Output the [X, Y] coordinate of the center of the cell containing the given text.  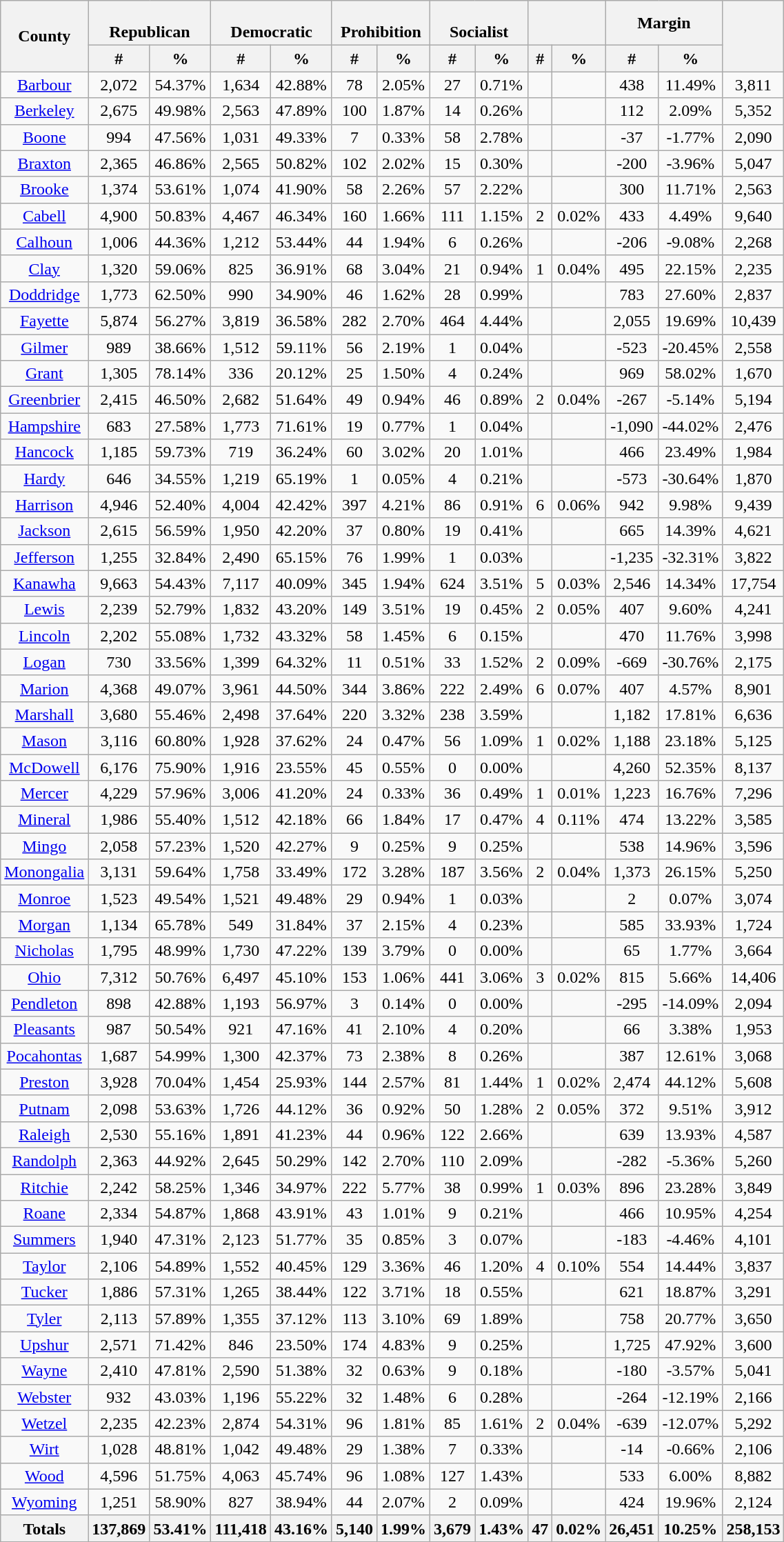
1,521 [241, 899]
43 [354, 1214]
142 [354, 1161]
102 [354, 163]
Tucker [44, 1292]
0.80% [403, 531]
46.50% [181, 400]
Roane [44, 1214]
27 [452, 85]
1,758 [241, 872]
3,006 [241, 794]
994 [119, 137]
0.45% [502, 610]
1.44% [502, 1082]
28 [452, 294]
1,986 [119, 820]
1,523 [119, 899]
57.89% [181, 1319]
10.25% [691, 1528]
1,320 [119, 268]
1,374 [119, 190]
0.71% [502, 85]
47.92% [691, 1345]
1.77% [691, 951]
49 [354, 400]
-180 [632, 1371]
6,636 [753, 714]
2,474 [632, 1082]
49.98% [181, 111]
8,882 [753, 1476]
3,837 [753, 1266]
-669 [632, 662]
Pleasants [44, 1030]
-1,235 [632, 557]
9,640 [753, 216]
238 [452, 714]
4,241 [753, 610]
47 [541, 1528]
43.20% [301, 610]
5,041 [753, 1371]
397 [354, 505]
37.12% [301, 1319]
11.71% [691, 190]
-267 [632, 400]
1.38% [403, 1450]
56.27% [181, 321]
3.86% [403, 688]
1.48% [403, 1397]
Mineral [44, 820]
0.41% [502, 531]
2,242 [119, 1187]
Socialist [479, 23]
Monroe [44, 899]
621 [632, 1292]
825 [241, 268]
9,439 [753, 505]
111,418 [241, 1528]
2.10% [403, 1030]
-32.31% [691, 557]
1,006 [119, 242]
112 [632, 111]
38.94% [301, 1502]
57.23% [181, 846]
1,732 [241, 636]
4,587 [753, 1134]
Ritchie [44, 1187]
783 [632, 294]
3,998 [753, 636]
2,098 [119, 1108]
14,406 [753, 977]
1.89% [502, 1319]
8 [452, 1056]
Raleigh [44, 1134]
1,928 [241, 741]
1,219 [241, 479]
Margin [664, 23]
9.98% [691, 505]
55.22% [301, 1397]
Nicholas [44, 951]
17,754 [753, 583]
441 [452, 977]
2.07% [403, 1502]
-12.07% [691, 1423]
1.06% [403, 977]
Kanawha [44, 583]
36.58% [301, 321]
3,650 [753, 1319]
3.28% [403, 872]
18.87% [691, 1292]
Wetzel [44, 1423]
Putnam [44, 1108]
73 [354, 1056]
129 [354, 1266]
4,368 [119, 688]
111 [452, 216]
-1,090 [632, 426]
4,596 [119, 1476]
38.66% [181, 347]
78 [354, 85]
7,117 [241, 583]
898 [119, 1003]
1.45% [403, 636]
1,212 [241, 242]
17 [452, 820]
65.19% [301, 479]
5,140 [354, 1528]
42.23% [181, 1423]
54.89% [181, 1266]
57.96% [181, 794]
433 [632, 216]
9.60% [691, 610]
32.84% [181, 557]
-0.66% [691, 1450]
12.61% [691, 1056]
48.81% [181, 1450]
Marshall [44, 714]
3,585 [753, 820]
2,615 [119, 531]
846 [241, 1345]
2,058 [119, 846]
27.58% [181, 426]
730 [119, 662]
665 [632, 531]
-4.46% [691, 1240]
0.18% [502, 1371]
22.15% [691, 268]
345 [354, 583]
48.99% [181, 951]
174 [354, 1345]
1,305 [119, 374]
49.54% [181, 899]
60 [354, 452]
1,255 [119, 557]
35 [354, 1240]
2,363 [119, 1161]
-206 [632, 242]
County [44, 36]
1.20% [502, 1266]
14.34% [691, 583]
1,042 [241, 1450]
53.61% [181, 190]
43.32% [301, 636]
33.93% [691, 925]
47.31% [181, 1240]
1,196 [241, 1397]
4.57% [691, 688]
Hampshire [44, 426]
1,552 [241, 1266]
47.22% [301, 951]
-44.02% [691, 426]
25.93% [301, 1082]
4,101 [753, 1240]
76 [354, 557]
34.97% [301, 1187]
42.20% [301, 531]
6.00% [691, 1476]
44.36% [181, 242]
Marion [44, 688]
81 [452, 1082]
438 [632, 85]
3,912 [753, 1108]
2.66% [502, 1134]
51.75% [181, 1476]
34.55% [181, 479]
1,134 [119, 925]
33.56% [181, 662]
0.01% [579, 794]
3,822 [753, 557]
44.50% [301, 688]
2,072 [119, 85]
2,239 [119, 610]
2.49% [502, 688]
56.59% [181, 531]
2.22% [502, 190]
1,399 [241, 662]
0.06% [579, 505]
1,182 [632, 714]
258,153 [753, 1528]
Doddridge [44, 294]
2,113 [119, 1319]
3.56% [502, 872]
144 [354, 1082]
585 [632, 925]
14.44% [691, 1266]
42.42% [301, 505]
4,229 [119, 794]
11.49% [691, 85]
5,608 [753, 1082]
0.49% [502, 794]
-30.64% [691, 479]
-14 [632, 1450]
9.51% [691, 1108]
4,621 [753, 531]
40.09% [301, 583]
1,028 [119, 1450]
50 [452, 1108]
1,730 [241, 951]
Logan [44, 662]
554 [632, 1266]
1,373 [632, 872]
59.73% [181, 452]
5 [541, 583]
Prohibition [381, 23]
Pendleton [44, 1003]
624 [452, 583]
4,004 [241, 505]
Tyler [44, 1319]
3,679 [452, 1528]
54.87% [181, 1214]
53.41% [181, 1528]
2,571 [119, 1345]
1,454 [241, 1082]
47.56% [181, 137]
2.57% [403, 1082]
Lewis [44, 610]
52.40% [181, 505]
4,946 [119, 505]
0.30% [502, 163]
3.36% [403, 1266]
14.96% [691, 846]
2,166 [753, 1397]
1,724 [753, 925]
0.10% [579, 1266]
6,497 [241, 977]
4,900 [119, 216]
7,296 [753, 794]
2,530 [119, 1134]
Webster [44, 1397]
-5.14% [691, 400]
987 [119, 1030]
42.27% [301, 846]
Totals [44, 1528]
19.96% [691, 1502]
2.15% [403, 925]
2.02% [403, 163]
Hancock [44, 452]
47.89% [301, 111]
3.04% [403, 268]
36.24% [301, 452]
1,185 [119, 452]
0.28% [502, 1397]
23.28% [691, 1187]
2,490 [241, 557]
1,868 [241, 1214]
1,886 [119, 1292]
75.90% [181, 768]
Pocahontas [44, 1056]
495 [632, 268]
16.76% [691, 794]
Brooke [44, 190]
2.26% [403, 190]
1.28% [502, 1108]
2,837 [753, 294]
Wood [44, 1476]
3,600 [753, 1345]
3,928 [119, 1082]
5,292 [753, 1423]
2,590 [241, 1371]
18 [452, 1292]
40.45% [301, 1266]
1,940 [119, 1240]
2.19% [403, 347]
21 [452, 268]
5,194 [753, 400]
3,664 [753, 951]
160 [354, 216]
Lincoln [44, 636]
5,047 [753, 163]
Republican [150, 23]
4.44% [502, 321]
0.23% [502, 925]
10.95% [691, 1214]
153 [354, 977]
5,352 [753, 111]
Braxton [44, 163]
Hardy [44, 479]
Greenbrier [44, 400]
1.50% [403, 374]
1,265 [241, 1292]
5,250 [753, 872]
Wirt [44, 1450]
41 [354, 1030]
827 [241, 1502]
2.05% [403, 85]
47.16% [301, 1030]
3,291 [753, 1292]
2,476 [753, 426]
0.15% [502, 636]
59.06% [181, 268]
2,410 [119, 1371]
1,188 [632, 741]
Wayne [44, 1371]
20.77% [691, 1319]
43.03% [181, 1397]
Jefferson [44, 557]
8,137 [753, 768]
-9.08% [691, 242]
Mercer [44, 794]
50.29% [301, 1161]
3.32% [403, 714]
0.14% [403, 1003]
Taylor [44, 1266]
0.91% [502, 505]
5.66% [691, 977]
Berkeley [44, 111]
2,268 [753, 242]
3.10% [403, 1319]
31.84% [301, 925]
2,094 [753, 1003]
139 [354, 951]
70.04% [181, 1082]
1.61% [502, 1423]
549 [241, 925]
26,451 [632, 1528]
0.92% [403, 1108]
33 [452, 662]
-20.45% [691, 347]
55.16% [181, 1134]
50.82% [301, 163]
45.74% [301, 1476]
989 [119, 347]
Monongalia [44, 872]
51.77% [301, 1240]
0.96% [403, 1134]
20.12% [301, 374]
-30.76% [691, 662]
3,811 [753, 85]
3.79% [403, 951]
5.77% [403, 1187]
1,670 [753, 374]
-12.19% [691, 1397]
3,819 [241, 321]
86 [452, 505]
33.49% [301, 872]
137,869 [119, 1528]
Calhoun [44, 242]
-1.77% [691, 137]
646 [119, 479]
0.63% [403, 1371]
0.51% [403, 662]
2,175 [753, 662]
23.55% [301, 768]
149 [354, 610]
47.81% [181, 1371]
2,675 [119, 111]
344 [354, 688]
1.08% [403, 1476]
1,891 [241, 1134]
58.90% [181, 1502]
3,680 [119, 714]
59.64% [181, 872]
54.37% [181, 85]
-200 [632, 163]
14 [452, 111]
2,874 [241, 1423]
1,346 [241, 1187]
-3.57% [691, 1371]
4,254 [753, 1214]
474 [632, 820]
6,176 [119, 768]
68 [354, 268]
1,950 [241, 531]
Mingo [44, 846]
23.49% [691, 452]
69 [452, 1319]
1.09% [502, 741]
25 [354, 374]
1,916 [241, 768]
2,645 [241, 1161]
13.93% [691, 1134]
3.59% [502, 714]
52.79% [181, 610]
71.42% [181, 1345]
990 [241, 294]
3,068 [753, 1056]
20 [452, 452]
3,116 [119, 741]
7,312 [119, 977]
27.60% [691, 294]
0.20% [502, 1030]
683 [119, 426]
53.44% [301, 242]
1,870 [753, 479]
Gilmer [44, 347]
-14.09% [691, 1003]
42.37% [301, 1056]
2,090 [753, 137]
110 [452, 1161]
0.85% [403, 1240]
921 [241, 1030]
-37 [632, 137]
38 [452, 1187]
1,832 [241, 610]
1,726 [241, 1108]
65 [632, 951]
8,901 [753, 688]
4,467 [241, 216]
3,961 [241, 688]
56.97% [301, 1003]
62.50% [181, 294]
282 [354, 321]
300 [632, 190]
815 [632, 977]
2,565 [241, 163]
Grant [44, 374]
55.08% [181, 636]
3,849 [753, 1187]
100 [354, 111]
54.43% [181, 583]
187 [452, 872]
1.81% [403, 1423]
0.11% [579, 820]
46.86% [181, 163]
4.83% [403, 1345]
1,355 [241, 1319]
336 [241, 374]
59.11% [301, 347]
41.20% [301, 794]
1,984 [753, 452]
5,874 [119, 321]
113 [354, 1319]
1.15% [502, 216]
60.80% [181, 741]
57 [452, 190]
1,795 [119, 951]
1,953 [753, 1030]
719 [241, 452]
Randolph [44, 1161]
1,193 [241, 1003]
896 [632, 1187]
37.62% [301, 741]
1.84% [403, 820]
4,260 [632, 768]
34.90% [301, 294]
3,596 [753, 846]
2,124 [753, 1502]
71.61% [301, 426]
36.91% [301, 268]
37.64% [301, 714]
55.40% [181, 820]
Clay [44, 268]
639 [632, 1134]
51.64% [301, 400]
1.52% [502, 662]
3.02% [403, 452]
5,260 [753, 1161]
57.31% [181, 1292]
758 [632, 1319]
3.38% [691, 1030]
78.14% [181, 374]
49.07% [181, 688]
1,251 [119, 1502]
Ohio [44, 977]
14.39% [691, 531]
-573 [632, 479]
127 [452, 1476]
172 [354, 872]
Democratic [272, 23]
3,131 [119, 872]
15 [452, 163]
2.78% [502, 137]
2.38% [403, 1056]
19.69% [691, 321]
2,415 [119, 400]
38.44% [301, 1292]
387 [632, 1056]
50.83% [181, 216]
44.92% [181, 1161]
2,123 [241, 1240]
13.22% [691, 820]
1,687 [119, 1056]
969 [632, 374]
23.50% [301, 1345]
1.87% [403, 111]
43.16% [301, 1528]
85 [452, 1423]
Preston [44, 1082]
Morgan [44, 925]
424 [632, 1502]
26.15% [691, 872]
0.77% [403, 426]
1.62% [403, 294]
4.49% [691, 216]
470 [632, 636]
41.23% [301, 1134]
50.54% [181, 1030]
464 [452, 321]
11.76% [691, 636]
-3.96% [691, 163]
Mason [44, 741]
Summers [44, 1240]
1,074 [241, 190]
932 [119, 1397]
2,334 [119, 1214]
1,300 [241, 1056]
-523 [632, 347]
Fayette [44, 321]
54.31% [301, 1423]
538 [632, 846]
42.18% [301, 820]
-183 [632, 1240]
Jackson [44, 531]
52.35% [691, 768]
49.33% [301, 137]
58.25% [181, 1187]
55.46% [181, 714]
1.66% [403, 216]
3,074 [753, 899]
64.32% [301, 662]
533 [632, 1476]
45 [354, 768]
45.10% [301, 977]
0.89% [502, 400]
58.02% [691, 374]
50.76% [181, 977]
2,546 [632, 583]
372 [632, 1108]
46.34% [301, 216]
Wyoming [44, 1502]
9,663 [119, 583]
Barbour [44, 85]
2,682 [241, 400]
65.15% [301, 557]
1,223 [632, 794]
1,031 [241, 137]
3.06% [502, 977]
11 [354, 662]
0.24% [502, 374]
2,055 [632, 321]
2,558 [753, 347]
2,498 [241, 714]
53.63% [181, 1108]
-5.36% [691, 1161]
5,125 [753, 741]
10,439 [753, 321]
-639 [632, 1423]
2,202 [119, 636]
Boone [44, 137]
942 [632, 505]
1,725 [632, 1345]
3.71% [403, 1292]
51.38% [301, 1371]
65.78% [181, 925]
McDowell [44, 768]
Upshur [44, 1345]
43.91% [301, 1214]
1,520 [241, 846]
4,063 [241, 1476]
41.90% [301, 190]
2,365 [119, 163]
-264 [632, 1397]
54.99% [181, 1056]
1,634 [241, 85]
-295 [632, 1003]
Cabell [44, 216]
Harrison [44, 505]
220 [354, 714]
23.18% [691, 741]
4.21% [403, 505]
17.81% [691, 714]
-282 [632, 1161]
